Scan for the cell matching the given text and deliver its (x, y) coordinate at center. 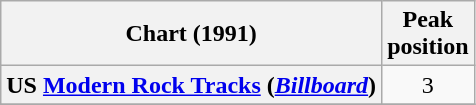
Peakposition (428, 34)
US Modern Rock Tracks (Billboard) (192, 85)
3 (428, 85)
Chart (1991) (192, 34)
